Capture the cell that displays the provided text and extract its (X, Y) central coordinate. 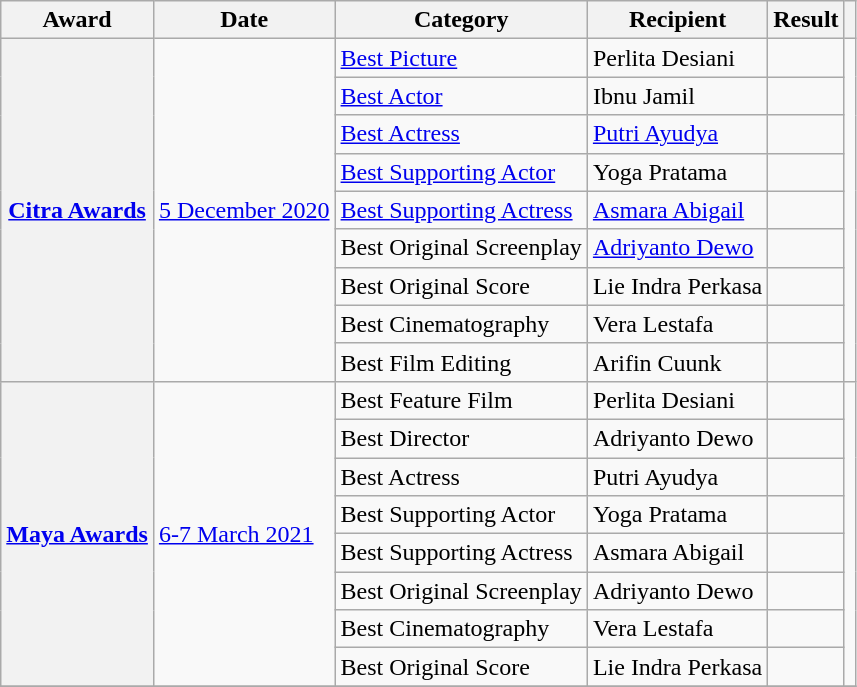
Best Film Editing (461, 362)
Best Actor (461, 96)
Best Picture (461, 58)
Ibnu Jamil (677, 96)
Category (461, 20)
Citra Awards (78, 210)
Maya Awards (78, 533)
Result (806, 20)
Recipient (677, 20)
Best Feature Film (461, 400)
Date (244, 20)
Arifin Cuunk (677, 362)
5 December 2020 (244, 210)
Award (78, 20)
6-7 March 2021 (244, 533)
Best Director (461, 438)
